From the cell containing the given text, extract its center point as [x, y] coordinate. 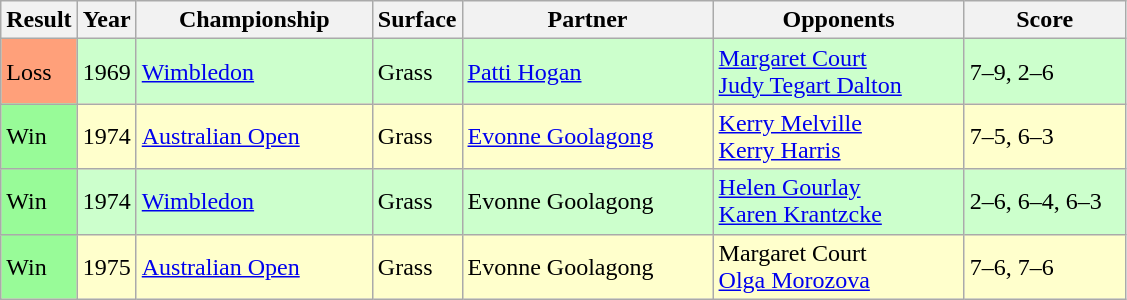
Patti Hogan [588, 72]
2–6, 6–4, 6–3 [1044, 202]
Partner [588, 20]
Score [1044, 20]
7–6, 7–6 [1044, 266]
Kerry Melville Kerry Harris [838, 136]
Margaret Court Judy Tegart Dalton [838, 72]
Year [106, 20]
1975 [106, 266]
Championship [254, 20]
1969 [106, 72]
7–9, 2–6 [1044, 72]
Loss [39, 72]
Margaret Court Olga Morozova [838, 266]
Result [39, 20]
7–5, 6–3 [1044, 136]
Helen Gourlay Karen Krantzcke [838, 202]
Surface [417, 20]
Opponents [838, 20]
